Identify which cell holds the provided text, then report its (X, Y) central coordinate. 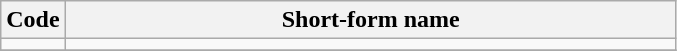
Code (33, 20)
Short-form name (370, 20)
